Find where the given text appears and provide that cell's center as [X, Y] coordinate. 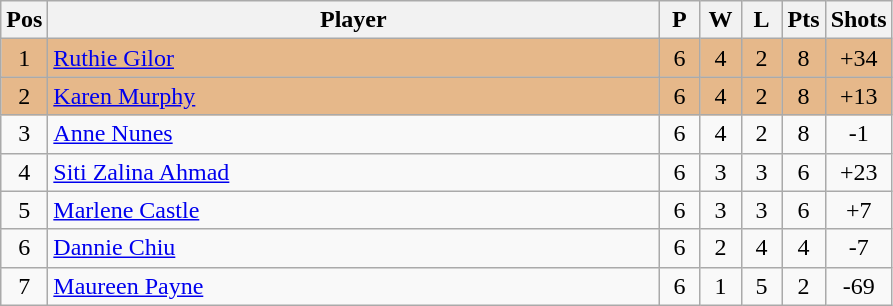
W [720, 20]
Pts [804, 20]
-69 [858, 286]
-1 [858, 134]
-7 [858, 248]
Anne Nunes [354, 134]
Shots [858, 20]
L [762, 20]
+34 [858, 58]
Ruthie Gilor [354, 58]
Siti Zalina Ahmad [354, 172]
P [680, 20]
Pos [24, 20]
+23 [858, 172]
Player [354, 20]
+7 [858, 210]
+13 [858, 96]
Marlene Castle [354, 210]
7 [24, 286]
Maureen Payne [354, 286]
Dannie Chiu [354, 248]
Karen Murphy [354, 96]
